Identify which cell holds the provided text, then report its [x, y] central coordinate. 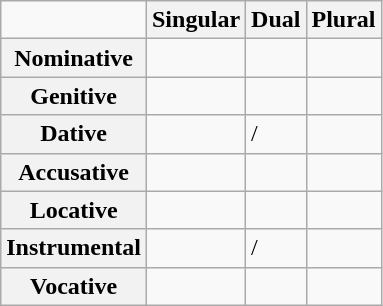
Dual [276, 20]
Accusative [74, 172]
Locative [74, 210]
Nominative [74, 58]
Instrumental [74, 248]
Plural [344, 20]
Genitive [74, 96]
Vocative [74, 286]
Dative [74, 134]
Singular [196, 20]
